Scan for the cell matching the given text and deliver its (x, y) coordinate at center. 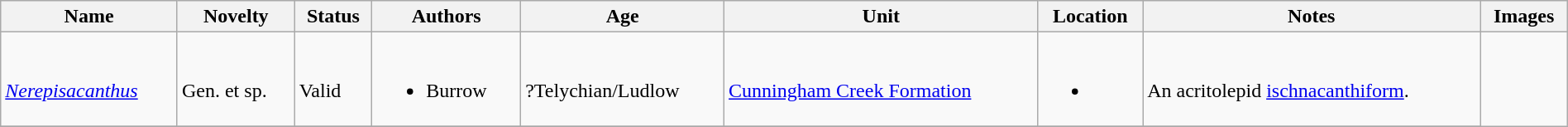
Valid (333, 80)
Age (623, 17)
Gen. et sp. (236, 80)
Notes (1312, 17)
Images (1523, 17)
Authors (447, 17)
Location (1090, 17)
?Telychian/Ludlow (623, 80)
Burrow (447, 80)
Status (333, 17)
Novelty (236, 17)
Name (89, 17)
Nerepisacanthus (89, 80)
Unit (882, 17)
Cunningham Creek Formation (882, 80)
An acritolepid ischnacanthiform. (1312, 80)
